Capture the cell that displays the provided text and extract its [X, Y] central coordinate. 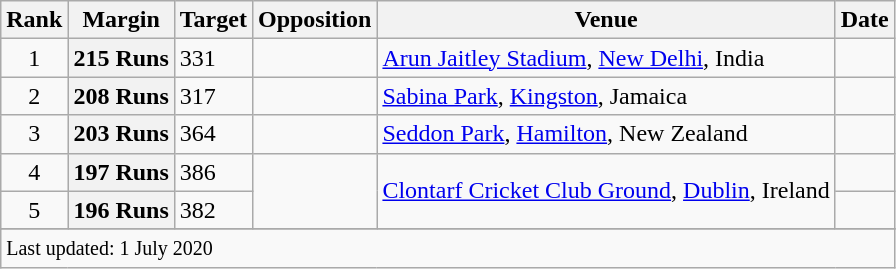
382 [213, 210]
Date [864, 20]
196 Runs [121, 210]
1 [34, 58]
2 [34, 96]
3 [34, 134]
Sabina Park, Kingston, Jamaica [606, 96]
Margin [121, 20]
Clontarf Cricket Club Ground, Dublin, Ireland [606, 191]
5 [34, 210]
Opposition [314, 20]
Arun Jaitley Stadium, New Delhi, India [606, 58]
Rank [34, 20]
386 [213, 172]
364 [213, 134]
Last updated: 1 July 2020 [448, 248]
Seddon Park, Hamilton, New Zealand [606, 134]
197 Runs [121, 172]
317 [213, 96]
331 [213, 58]
208 Runs [121, 96]
Target [213, 20]
215 Runs [121, 58]
203 Runs [121, 134]
4 [34, 172]
Venue [606, 20]
